Extract the (x, y) coordinate from the center of the cell holding the provided text.  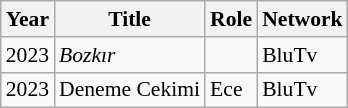
Bozkır (130, 55)
Title (130, 19)
Ece (231, 90)
Role (231, 19)
Network (302, 19)
Year (28, 19)
Deneme Cekimi (130, 90)
